Find where the given text appears and provide that cell's center as (x, y) coordinate. 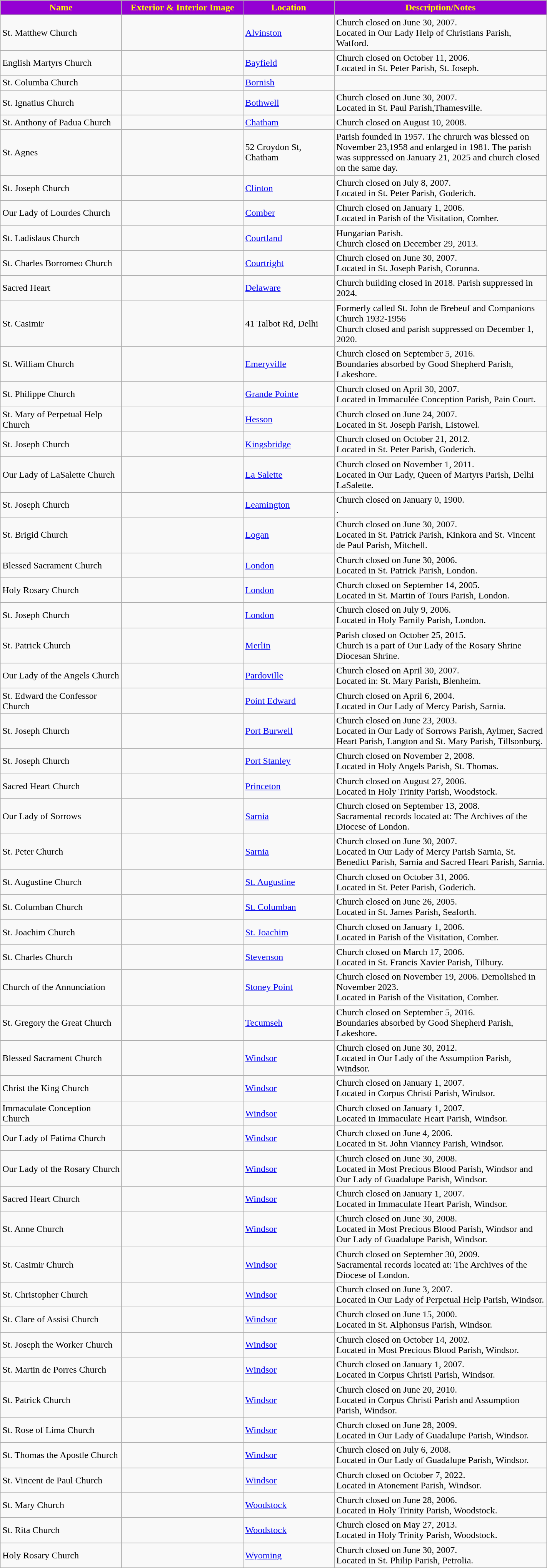
Chatham (289, 122)
Church closed on June 30, 2007.Located in Our Lady of Mercy Parish Sarnia, St. Benedict Parish, Sarnia and Sacred Heart Parish, Sarnia. (440, 852)
Christ the King Church (61, 1088)
St. Ignatius Church (61, 102)
St. Joachim (289, 932)
Point Edward (289, 701)
Church closed on June 3, 2007.Located in Our Lady of Perpetual Help Parish, Windsor. (440, 1295)
St. Clare of Assisi Church (61, 1320)
St. Christopher Church (61, 1295)
St. Mary of Perpetual Help Church (61, 419)
Our Lady of the Angels Church (61, 675)
La Salette (289, 475)
Church closed on November 2, 2008.Located in Holy Angels Parish, St. Thomas. (440, 761)
Church closed on August 27, 2006.Located in Holy Trinity Parish, Woodstock. (440, 786)
St. Anne Church (61, 1229)
Church closed on October 31, 2006.Located in St. Peter Parish, Goderich. (440, 882)
Church closed on October 7, 2022.Located in Atonement Parish, Windsor. (440, 1480)
Clinton (289, 188)
Stoney Point (289, 987)
St. Charles Church (61, 957)
Tecumseh (289, 1023)
Formerly called St. John de Brebeuf and Companions Church 1932-1956 Church closed and parish suppressed on December 1, 2020. (440, 324)
Bornish (289, 83)
St. Agnes (61, 152)
Church closed on June 30, 2012.Located in Our Lady of the Assumption Parish, Windsor. (440, 1058)
Church closed on June 30, 2007.Located in St. Joseph Parish, Corunna. (440, 263)
Sacred Heart (61, 288)
St. Matthew Church (61, 33)
Church closed on June 26, 2005.Located in St. James Parish, Seaforth. (440, 907)
Church closed on January 0, 1900.. (440, 505)
Logan (289, 535)
Church closed on November 19, 2006. Demolished in November 2023.Located in Parish of the Visitation, Comber. (440, 987)
St. Brigid Church (61, 535)
St. Martin de Porres Church (61, 1370)
Our Lady of Sorrows (61, 816)
Church closed on September 14, 2005.Located in St. Martin of Tours Parish, London. (440, 590)
Our Lady of Lourdes Church (61, 213)
Church closed on April 30, 2007.Located in Immaculée Conception Parish, Pain Court. (440, 395)
Our Lady of the Rosary Church (61, 1168)
Courtland (289, 238)
Immaculate Conception Church (61, 1113)
Location (289, 8)
Port Burwell (289, 731)
St. William Church (61, 364)
Stevenson (289, 957)
Church closed on April 30, 2007.Located in: St. Mary Parish, Blenheim. (440, 675)
Church closed on June 28, 2006.Located in Holy Trinity Parish, Woodstock. (440, 1505)
St. Philippe Church (61, 395)
Emeryville (289, 364)
Church closed on October 14, 2002.Located in Most Precious Blood Parish, Windsor. (440, 1345)
English Martyrs Church (61, 63)
Courtright (289, 263)
Church closed on July 8, 2007.Located in St. Peter Parish, Goderich. (440, 188)
Church closed on October 11, 2006.Located in St. Peter Parish, St. Joseph. (440, 63)
Wyoming (289, 1555)
Church closed on September 30, 2009.Sacramental records located at: The Archives of the Diocese of London. (440, 1265)
Our Lady of LaSalette Church (61, 475)
Kingsbridge (289, 445)
Church closed on June 20, 2010.Located in Corpus Christi Parish and Assumption Parish, Windsor. (440, 1400)
41 Talbot Rd, Delhi (289, 324)
Church closed on June 28, 2009.Located in Our Lady of Guadalupe Parish, Windsor. (440, 1430)
St. Thomas the Apostle Church (61, 1455)
Church closed on April 6, 2004.Located in Our Lady of Mercy Parish, Sarnia. (440, 701)
Leamington (289, 505)
Bayfield (289, 63)
Exterior & Interior Image (182, 8)
St. Edward the Confessor Church (61, 701)
Hungarian Parish.Church closed on December 29, 2013. (440, 238)
St. Joseph the Worker Church (61, 1345)
Church closed on June 30, 2007.Located in Our Lady Help of Christians Parish, Watford. (440, 33)
Church closed on October 21, 2012.Located in St. Peter Parish, Goderich. (440, 445)
St. Rose of Lima Church (61, 1430)
Description/Notes (440, 8)
Name (61, 8)
Grande Pointe (289, 395)
Church closed on June 23, 2003.Located in Our Lady of Sorrows Parish, Aylmer, Sacred Heart Parish, Langton and St. Mary Parish, Tillsonburg. (440, 731)
Parish closed on October 25, 2015.Church is a part of Our Lady of the Rosary Shrine Diocesan Shrine. (440, 645)
St. Peter Church (61, 852)
St. Gregory the Great Church (61, 1023)
St. Joachim Church (61, 932)
Delaware (289, 288)
St. Augustine (289, 882)
Port Stanley (289, 761)
St. Rita Church (61, 1530)
Church closed on June 30, 2007.Located in St. Patrick Parish, Kinkora and St. Vincent de Paul Parish, Mitchell. (440, 535)
Church closed on September 13, 2008.Sacramental records located at: The Archives of the Diocese of London. (440, 816)
Princeton (289, 786)
Our Lady of Fatima Church (61, 1138)
Church closed on July 9, 2006.Located in Holy Family Parish, London. (440, 615)
Church closed on June 30, 2006.Located in St. Patrick Parish, London. (440, 565)
St. Ladislaus Church (61, 238)
Church closed on July 6, 2008.Located in Our Lady of Guadalupe Parish, Windsor. (440, 1455)
St. Columban (289, 907)
Church building closed in 2018. Parish suppressed in 2024. (440, 288)
Hesson (289, 419)
Pardoville (289, 675)
St. Augustine Church (61, 882)
St. Vincent de Paul Church (61, 1480)
St. Casimir (61, 324)
Church closed on June 4, 2006.Located in St. John Vianney Parish, Windsor. (440, 1138)
St. Casimir Church (61, 1265)
St. Mary Church (61, 1505)
Comber (289, 213)
Church closed on March 17, 2006.Located in St. Francis Xavier Parish, Tilbury. (440, 957)
St. Charles Borromeo Church (61, 263)
Church closed on November 1, 2011.Located in Our Lady, Queen of Martyrs Parish, Delhi LaSalette. (440, 475)
Church closed on June 30, 2007.Located in St. Philip Parish, Petrolia. (440, 1555)
Merlin (289, 645)
St. Columba Church (61, 83)
52 Croydon St, Chatham (289, 152)
St. Columban Church (61, 907)
Church closed on June 24, 2007.Located in St. Joseph Parish, Listowel. (440, 419)
Church of the Annunciation (61, 987)
Church closed on June 15, 2000.Located in St. Alphonsus Parish, Windsor. (440, 1320)
Church closed on May 27, 2013.Located in Holy Trinity Parish, Woodstock. (440, 1530)
St. Anthony of Padua Church (61, 122)
Alvinston (289, 33)
Bothwell (289, 102)
Church closed on August 10, 2008. (440, 122)
Church closed on June 30, 2007.Located in St. Paul Parish,Thamesville. (440, 102)
